Locate the cell with the specified text and output its (x, y) center coordinate. 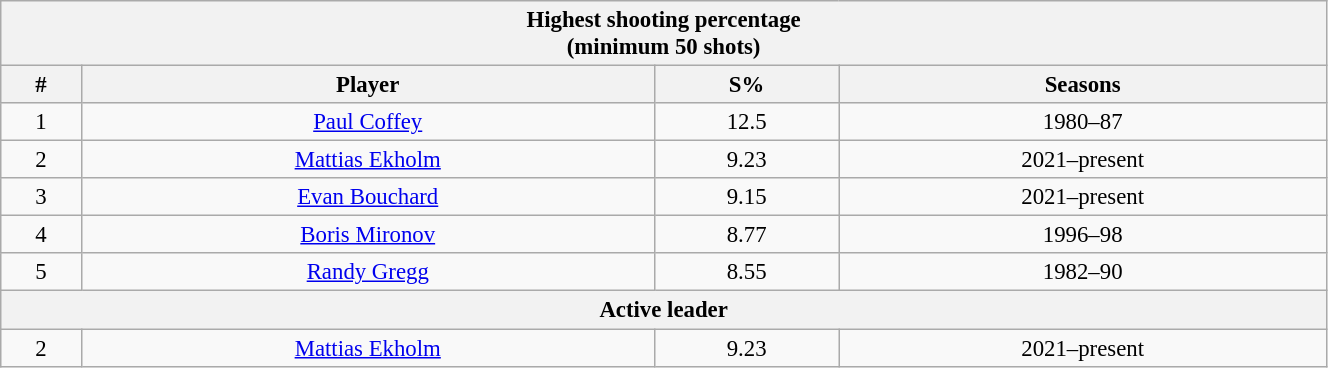
1980–87 (1083, 122)
Highest shooting percentage(minimum 50 shots) (664, 34)
1996–98 (1083, 235)
Paul Coffey (368, 122)
4 (41, 235)
5 (41, 273)
3 (41, 197)
# (41, 85)
Seasons (1083, 85)
8.55 (746, 273)
9.15 (746, 197)
Evan Bouchard (368, 197)
Boris Mironov (368, 235)
Player (368, 85)
S% (746, 85)
Randy Gregg (368, 273)
1982–90 (1083, 273)
8.77 (746, 235)
12.5 (746, 122)
Active leader (664, 310)
1 (41, 122)
